Provide the (X, Y) coordinate of the cell's center where the given text is located.  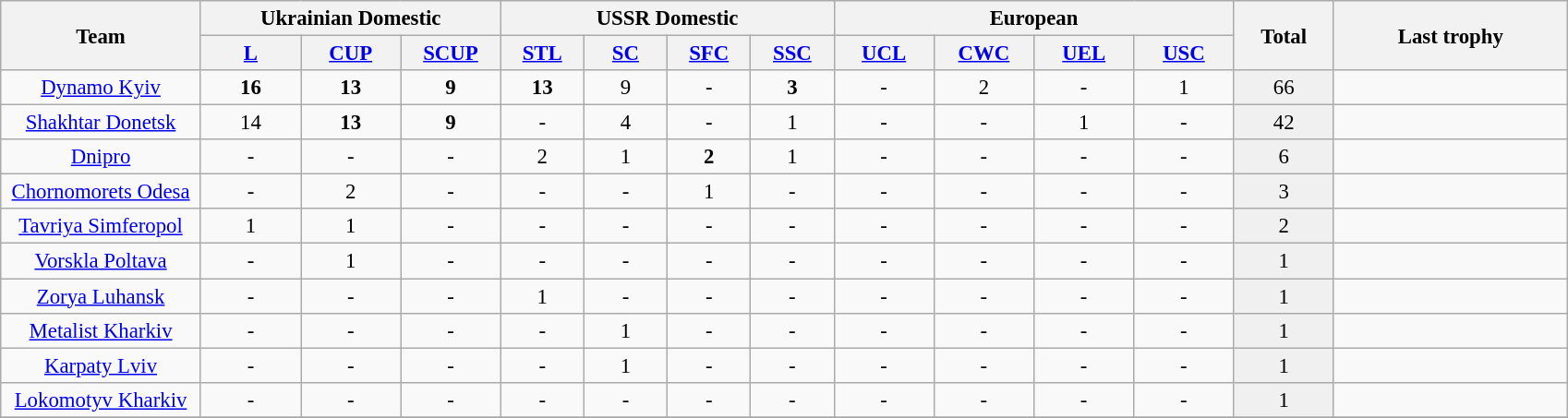
Vorskla Poltava (102, 261)
66 (1284, 88)
SFC (709, 54)
European (1034, 18)
Team (102, 35)
UCL (884, 54)
Lokomotyv Kharkiv (102, 400)
SSC (792, 54)
Dnipro (102, 157)
USSR Domestic (667, 18)
4 (625, 123)
CWC (983, 54)
Metalist Kharkiv (102, 330)
STL (542, 54)
Shakhtar Donetsk (102, 123)
Tavriya Simferopol (102, 226)
Zorya Luhansk (102, 296)
42 (1284, 123)
SCUP (451, 54)
16 (250, 88)
Chornomorets Odesa (102, 192)
Last trophy (1450, 35)
Ukrainian Domestic (351, 18)
Total (1284, 35)
CUP (351, 54)
Dynamo Kyiv (102, 88)
6 (1284, 157)
UEL (1084, 54)
SC (625, 54)
USC (1184, 54)
L (250, 54)
Karpaty Lviv (102, 365)
14 (250, 123)
